Return the (X, Y) coordinate for the center point of the cell that contains the specified text.  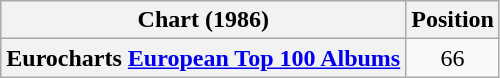
Position (453, 20)
Chart (1986) (204, 20)
66 (453, 58)
Eurocharts European Top 100 Albums (204, 58)
